Extract the (X, Y) coordinate from the center of the cell holding the provided text.  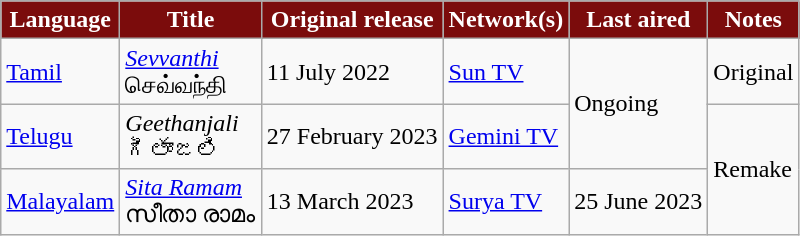
Malayalam (60, 202)
Geethanjali గీతాంజలి (191, 136)
Gemini TV (506, 136)
Surya TV (506, 202)
Sevvanthi செவ்வந்தி (191, 72)
Title (191, 20)
27 February 2023 (352, 136)
11 July 2022 (352, 72)
Remake (754, 169)
25 June 2023 (638, 202)
Notes (754, 20)
Ongoing (638, 104)
13 March 2023 (352, 202)
Telugu (60, 136)
Last aired (638, 20)
Original release (352, 20)
Original (754, 72)
Tamil (60, 72)
Language (60, 20)
Sita Ramam സീതാ രാമം (191, 202)
Sun TV (506, 72)
Network(s) (506, 20)
